From the cell containing the given text, extract its center point as (X, Y) coordinate. 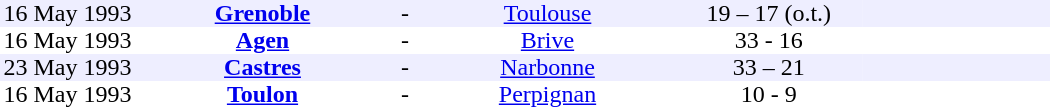
10 - 9 (769, 94)
Castres (262, 68)
Toulon (262, 94)
Narbonne (548, 68)
Perpignan (548, 94)
23 May 1993 (68, 68)
Agen (262, 40)
33 – 21 (769, 68)
Grenoble (262, 14)
33 - 16 (769, 40)
Toulouse (548, 14)
Brive (548, 40)
19 – 17 (o.t.) (769, 14)
